Detect which cell encompasses the target text, then output its (x, y) center coordinate. 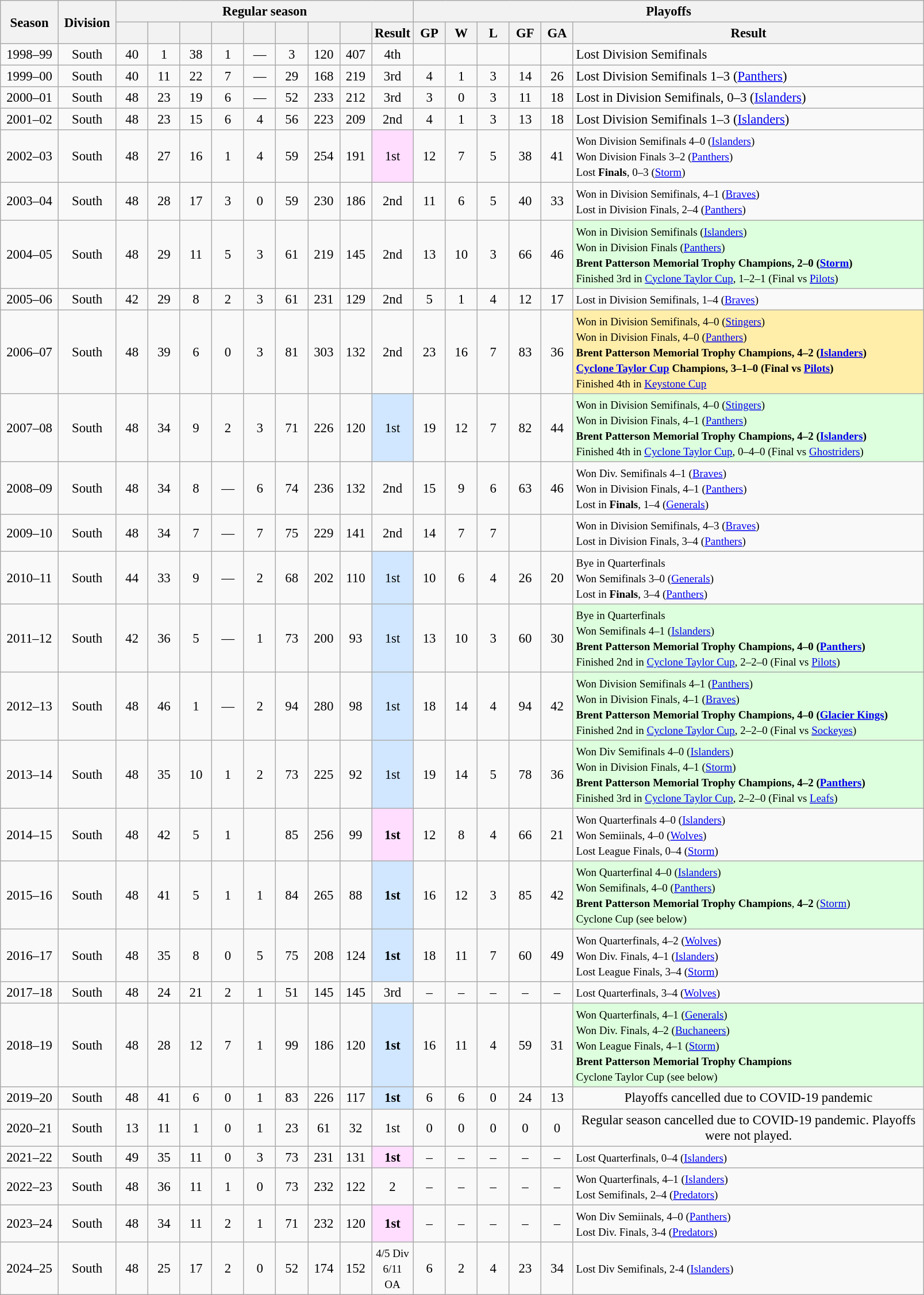
93 (356, 638)
32 (356, 1128)
Won Quarterfinals, 4–2 (Wolves)Won Div. Finals, 4–1 (Islanders)Lost League Finals, 3–4 (Storm) (748, 956)
Division (87, 22)
407 (356, 55)
63 (525, 488)
Regular season cancelled due to COVID-19 pandemic. Playoffs were not played. (748, 1128)
229 (324, 533)
Won in Division Semifinals, 4–1 (Braves)Lost in Division Finals, 2–4 (Panthers) (748, 201)
98 (356, 706)
GP (429, 33)
Bye in QuarterfinalsWon Semifinals 3–0 (Generals)Lost in Finals, 3–4 (Panthers) (748, 578)
31 (557, 1046)
225 (324, 775)
1999–00 (30, 76)
Regular season (264, 11)
Won Quarterfinals 4–0 (Islanders)Won Semiinals, 4–0 (Wolves)Lost League Finals, 0–4 (Storm) (748, 835)
223 (324, 120)
30 (557, 638)
1998–99 (30, 55)
230 (324, 201)
92 (356, 775)
2010–11 (30, 578)
Lost in Division Semifinals, 1–4 (Braves) (748, 299)
2018–19 (30, 1046)
Lost Quarterfinals, 0–4 (Islanders) (748, 1157)
78 (525, 775)
68 (292, 578)
2016–17 (30, 956)
25 (164, 1269)
2009–10 (30, 533)
236 (324, 488)
2003–04 (30, 201)
233 (324, 98)
110 (356, 578)
39 (164, 352)
GA (557, 33)
280 (324, 706)
Won Quarterfinals, 4–1 (Islanders) Lost Semifinals, 2–4 (Predators) (748, 1186)
74 (292, 488)
88 (356, 896)
81 (292, 352)
2007–08 (30, 428)
4th (393, 55)
256 (324, 835)
Lost Division Semifinals (748, 55)
51 (292, 993)
2014–15 (30, 835)
2021–22 (30, 1157)
Lost in Division Semifinals, 0–3 (Islanders) (748, 98)
2000–01 (30, 98)
Won in Division Semifinals, 4–3 (Braves)Lost in Division Finals, 3–4 (Panthers) (748, 533)
2022–23 (30, 1186)
2001–02 (30, 120)
GF (525, 33)
Playoffs cancelled due to COVID-19 pandemic (748, 1098)
L (493, 33)
265 (324, 896)
141 (356, 533)
Won Div Semiinals, 4–0 (Panthers)Lost Div. Finals, 3-4 (Predators) (748, 1223)
2011–12 (30, 638)
2015–16 (30, 896)
22 (196, 76)
2008–09 (30, 488)
129 (356, 299)
208 (324, 956)
117 (356, 1098)
174 (324, 1269)
2012–13 (30, 706)
Season (30, 22)
20 (557, 578)
Playoffs (669, 11)
82 (525, 428)
2017–18 (30, 993)
212 (356, 98)
Lost Division Semifinals 1–3 (Islanders) (748, 120)
2013–14 (30, 775)
254 (324, 156)
2024–25 (30, 1269)
2019–20 (30, 1098)
W (461, 33)
2004–05 (30, 254)
Won Division Semifinals 4–0 (Islanders)Won Division Finals 3–2 (Panthers)Lost Finals, 0–3 (Storm) (748, 156)
4/5 Div6/11 OA (393, 1269)
84 (292, 896)
Lost Quarterfinals, 3–4 (Wolves) (748, 993)
152 (356, 1269)
Lost Div Semifinals, 2-4 (Islanders) (748, 1269)
Lost Division Semifinals 1–3 (Panthers) (748, 76)
2002–03 (30, 156)
202 (324, 578)
122 (356, 1186)
168 (324, 76)
131 (356, 1157)
Won Div. Semifinals 4–1 (Braves)Won in Division Finals, 4–1 (Panthers)Lost in Finals, 1–4 (Generals) (748, 488)
2005–06 (30, 299)
56 (292, 120)
Won Quarterfinal 4–0 (Islanders)Won Semifinals, 4–0 (Panthers)Brent Patterson Memorial Trophy Champions, 4–2 (Storm)Cyclone Cup (see below) (748, 896)
191 (356, 156)
200 (324, 638)
2006–07 (30, 352)
124 (356, 956)
27 (164, 156)
303 (324, 352)
209 (356, 120)
2023–24 (30, 1223)
2020–21 (30, 1128)
